Pinpoint the cell where the given text exists, returning its (X, Y) midpoint coordinate. 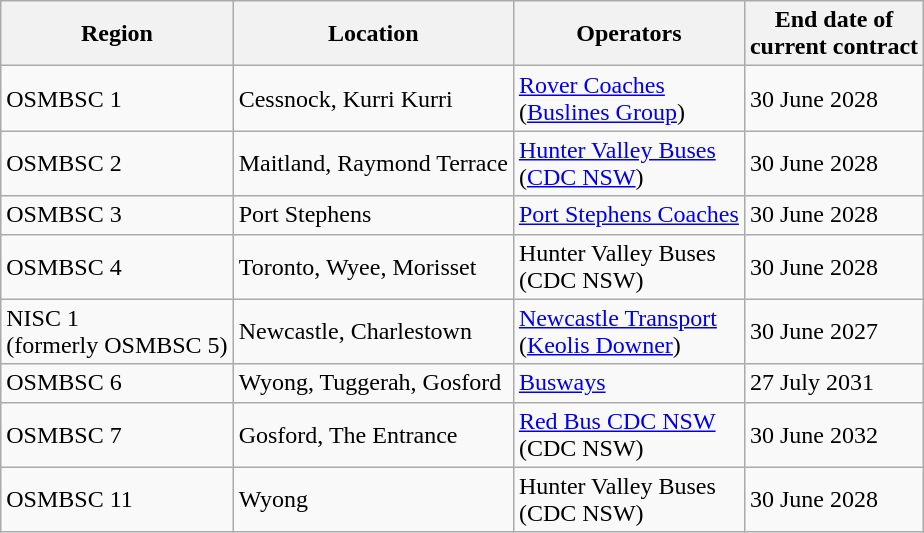
Wyong (373, 500)
Port Stephens Coaches (628, 215)
OSMBSC 2 (117, 164)
Cessnock, Kurri Kurri (373, 98)
Operators (628, 34)
Newcastle Transport(Keolis Downer) (628, 332)
OSMBSC 6 (117, 383)
Red Bus CDC NSW(CDC NSW) (628, 434)
Busways (628, 383)
End date ofcurrent contract (834, 34)
OSMBSC 4 (117, 266)
NISC 1(formerly OSMBSC 5) (117, 332)
27 July 2031 (834, 383)
30 June 2032 (834, 434)
OSMBSC 7 (117, 434)
Region (117, 34)
Rover Coaches(Buslines Group) (628, 98)
OSMBSC 3 (117, 215)
Newcastle, Charlestown (373, 332)
Port Stephens (373, 215)
Maitland, Raymond Terrace (373, 164)
OSMBSC 1 (117, 98)
Location (373, 34)
OSMBSC 11 (117, 500)
Wyong, Tuggerah, Gosford (373, 383)
Gosford, The Entrance (373, 434)
30 June 2027 (834, 332)
Toronto, Wyee, Morisset (373, 266)
